Return the (x, y) coordinate for the center point of the cell that contains the specified text.  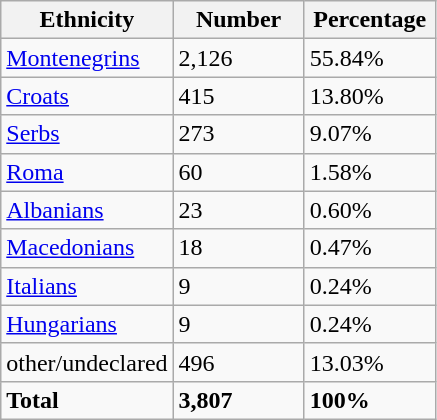
Montenegrins (87, 58)
Serbs (87, 134)
55.84% (370, 58)
2,126 (238, 58)
Total (87, 400)
Macedonians (87, 248)
415 (238, 96)
496 (238, 362)
Hungarians (87, 324)
60 (238, 172)
23 (238, 210)
3,807 (238, 400)
Ethnicity (87, 20)
Croats (87, 96)
273 (238, 134)
1.58% (370, 172)
Albanians (87, 210)
0.60% (370, 210)
other/undeclared (87, 362)
100% (370, 400)
13.03% (370, 362)
18 (238, 248)
Percentage (370, 20)
13.80% (370, 96)
9.07% (370, 134)
Roma (87, 172)
Number (238, 20)
0.47% (370, 248)
Italians (87, 286)
